Scan for the cell matching the given text and deliver its [x, y] coordinate at center. 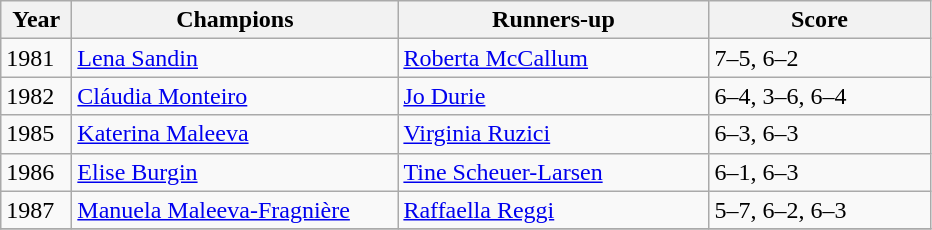
Year [36, 20]
Raffaella Reggi [554, 210]
1987 [36, 210]
Champions [235, 20]
Cláudia Monteiro [235, 96]
Katerina Maleeva [235, 134]
Runners-up [554, 20]
7–5, 6–2 [820, 58]
1986 [36, 172]
6–3, 6–3 [820, 134]
5–7, 6–2, 6–3 [820, 210]
1985 [36, 134]
6–1, 6–3 [820, 172]
Tine Scheuer-Larsen [554, 172]
Score [820, 20]
Lena Sandin [235, 58]
Jo Durie [554, 96]
1981 [36, 58]
1982 [36, 96]
Roberta McCallum [554, 58]
Manuela Maleeva-Fragnière [235, 210]
Elise Burgin [235, 172]
Virginia Ruzici [554, 134]
6–4, 3–6, 6–4 [820, 96]
